Return the [X, Y] coordinate for the center point of the cell that contains the specified text.  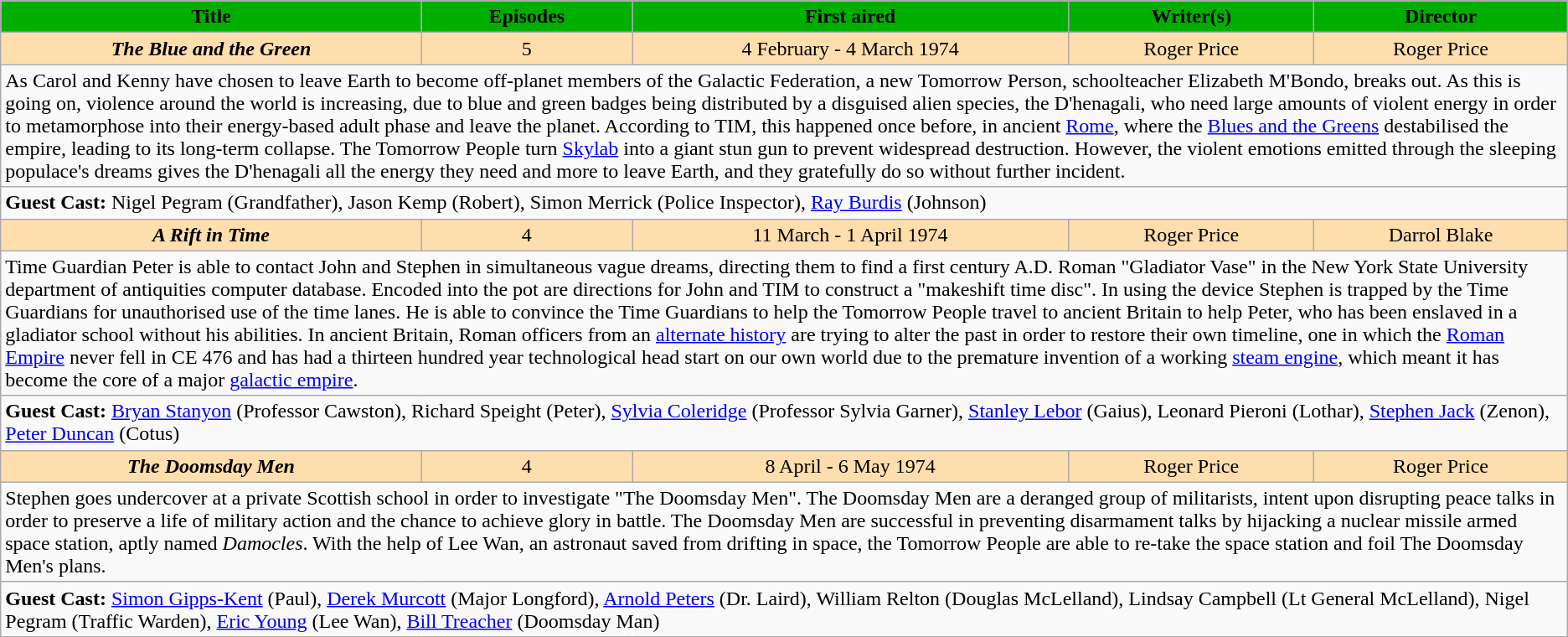
Title [211, 17]
First aired [849, 17]
Director [1441, 17]
Darrol Blake [1441, 235]
Episodes [526, 17]
4 February - 4 March 1974 [849, 49]
A Rift in Time [211, 235]
Writer(s) [1191, 17]
The Blue and the Green [211, 49]
The Doomsday Men [211, 466]
5 [526, 49]
Guest Cast: Nigel Pegram (Grandfather), Jason Kemp (Robert), Simon Merrick (Police Inspector), Ray Burdis (Johnson) [784, 203]
8 April - 6 May 1974 [849, 466]
11 March - 1 April 1974 [849, 235]
